From the cell containing the given text, extract its center point as [X, Y] coordinate. 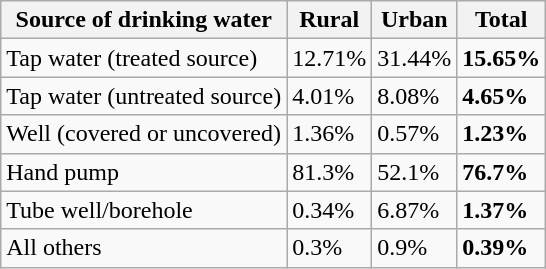
0.34% [330, 210]
4.65% [502, 96]
Tap water (treated source) [144, 58]
1.37% [502, 210]
31.44% [414, 58]
0.39% [502, 248]
0.3% [330, 248]
All others [144, 248]
8.08% [414, 96]
Source of drinking water [144, 20]
1.36% [330, 134]
Tap water (untreated source) [144, 96]
0.9% [414, 248]
52.1% [414, 172]
15.65% [502, 58]
81.3% [330, 172]
Hand pump [144, 172]
Well (covered or uncovered) [144, 134]
1.23% [502, 134]
4.01% [330, 96]
6.87% [414, 210]
Urban [414, 20]
0.57% [414, 134]
Rural [330, 20]
Total [502, 20]
Tube well/borehole [144, 210]
12.71% [330, 58]
76.7% [502, 172]
